Scan for the cell matching the given text and deliver its [x, y] coordinate at center. 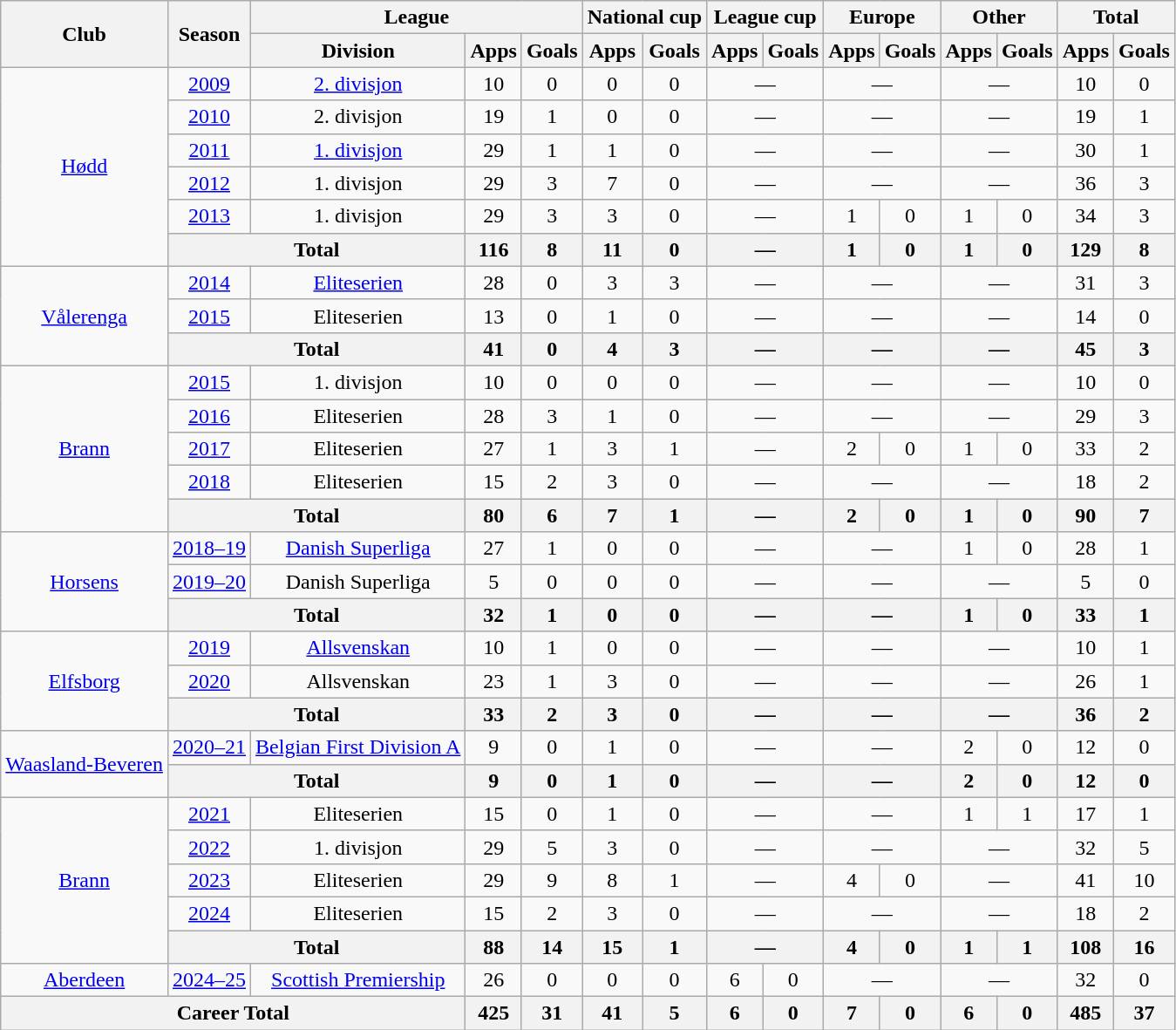
2014 [209, 283]
League [417, 17]
Waasland-Beveren [85, 764]
Europe [882, 17]
2024 [209, 913]
2023 [209, 880]
2010 [209, 117]
2019–20 [209, 582]
2018–19 [209, 549]
Elfsborg [85, 681]
Vålerenga [85, 316]
2021 [209, 814]
34 [1085, 216]
Horsens [85, 582]
129 [1085, 249]
2012 [209, 183]
2011 [209, 150]
League cup [765, 17]
National cup [644, 17]
2022 [209, 847]
108 [1085, 946]
2020–21 [209, 747]
Belgian First Division A [358, 747]
16 [1145, 946]
37 [1145, 1013]
Season [209, 34]
23 [493, 681]
80 [493, 515]
88 [493, 946]
90 [1085, 515]
Division [358, 51]
17 [1085, 814]
2019 [209, 648]
30 [1085, 150]
2016 [209, 416]
11 [612, 249]
13 [493, 316]
2009 [209, 84]
485 [1085, 1013]
Aberdeen [85, 980]
45 [1085, 349]
Other [999, 17]
2013 [209, 216]
Career Total [234, 1013]
2020 [209, 681]
2018 [209, 482]
2017 [209, 449]
Club [85, 34]
116 [493, 249]
Hødd [85, 167]
2024–25 [209, 980]
425 [493, 1013]
Scottish Premiership [358, 980]
